Locate the cell with the specified text and output its [X, Y] center coordinate. 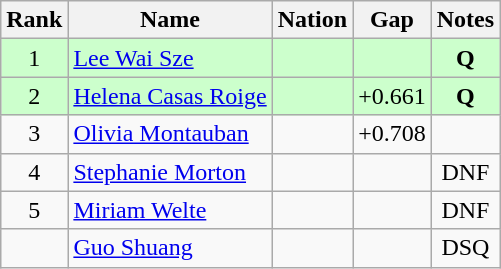
1 [34, 58]
DSQ [465, 248]
+0.708 [392, 134]
2 [34, 96]
Lee Wai Sze [170, 58]
Olivia Montauban [170, 134]
Miriam Welte [170, 210]
Name [170, 20]
+0.661 [392, 96]
Gap [392, 20]
5 [34, 210]
3 [34, 134]
Guo Shuang [170, 248]
4 [34, 172]
Stephanie Morton [170, 172]
Rank [34, 20]
Nation [312, 20]
Helena Casas Roige [170, 96]
Notes [465, 20]
